Identify which cell holds the provided text, then report its (X, Y) central coordinate. 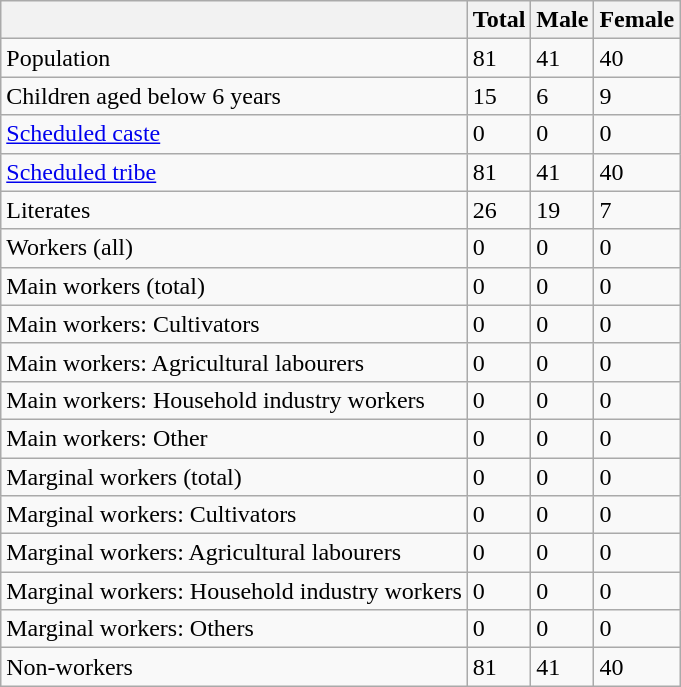
Marginal workers: Cultivators (234, 515)
Marginal workers: Others (234, 629)
Scheduled caste (234, 134)
Workers (all) (234, 248)
Total (499, 20)
Scheduled tribe (234, 172)
9 (637, 96)
Marginal workers: Household industry workers (234, 591)
Main workers (total) (234, 286)
19 (562, 210)
Marginal workers (total) (234, 477)
Main workers: Other (234, 438)
7 (637, 210)
15 (499, 96)
Population (234, 58)
Male (562, 20)
Main workers: Household industry workers (234, 400)
Main workers: Cultivators (234, 324)
Main workers: Agricultural labourers (234, 362)
Marginal workers: Agricultural labourers (234, 553)
Female (637, 20)
6 (562, 96)
26 (499, 210)
Children aged below 6 years (234, 96)
Non-workers (234, 667)
Literates (234, 210)
